Capture the cell that displays the provided text and extract its [X, Y] central coordinate. 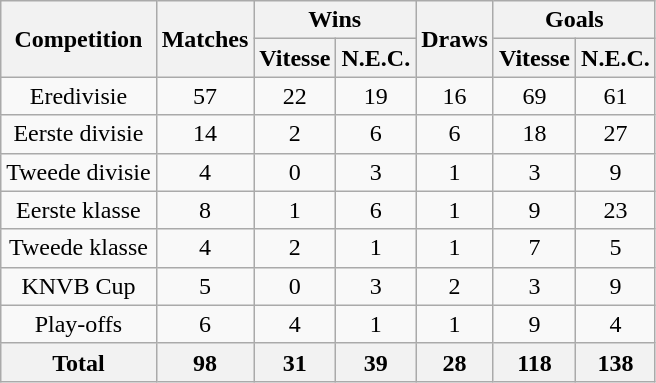
Tweede divisie [78, 172]
8 [205, 210]
Goals [574, 20]
Wins [335, 20]
KNVB Cup [78, 286]
16 [455, 96]
Matches [205, 39]
Eerste klasse [78, 210]
Eerste divisie [78, 134]
61 [616, 96]
Competition [78, 39]
69 [534, 96]
27 [616, 134]
7 [534, 248]
57 [205, 96]
118 [534, 362]
18 [534, 134]
39 [376, 362]
14 [205, 134]
23 [616, 210]
22 [295, 96]
138 [616, 362]
Eredivisie [78, 96]
98 [205, 362]
19 [376, 96]
Play-offs [78, 324]
Tweede klasse [78, 248]
28 [455, 362]
Total [78, 362]
Draws [455, 39]
31 [295, 362]
